Search for the cell housing the specified text and yield its [X, Y] center coordinate. 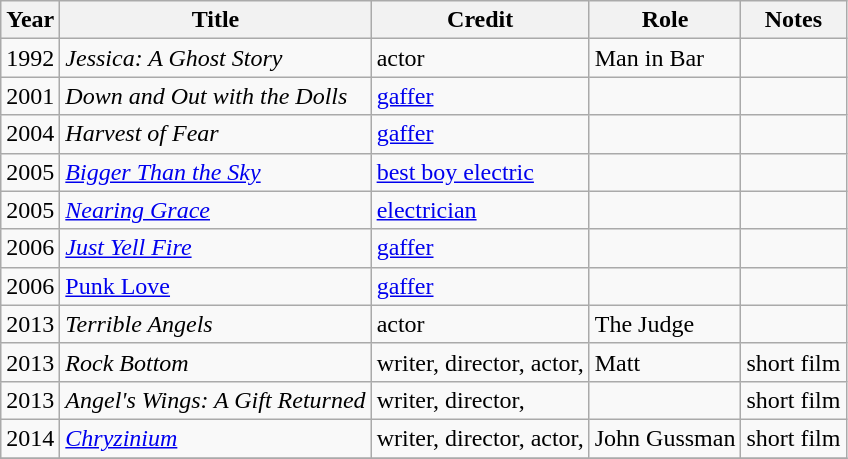
Role [665, 20]
2014 [30, 438]
best boy electric [480, 172]
writer, director, [480, 400]
Angel's Wings: A Gift Returned [216, 400]
Bigger Than the Sky [216, 172]
The Judge [665, 324]
Jessica: A Ghost Story [216, 58]
Terrible Angels [216, 324]
Just Yell Fire [216, 248]
Rock Bottom [216, 362]
Chryzinium [216, 438]
2001 [30, 96]
Matt [665, 362]
Notes [794, 20]
Man in Bar [665, 58]
electrician [480, 210]
John Gussman [665, 438]
2004 [30, 134]
Harvest of Fear [216, 134]
Punk Love [216, 286]
1992 [30, 58]
Credit [480, 20]
Title [216, 20]
Nearing Grace [216, 210]
Year [30, 20]
Down and Out with the Dolls [216, 96]
